Pinpoint the cell where the given text exists, returning its [X, Y] midpoint coordinate. 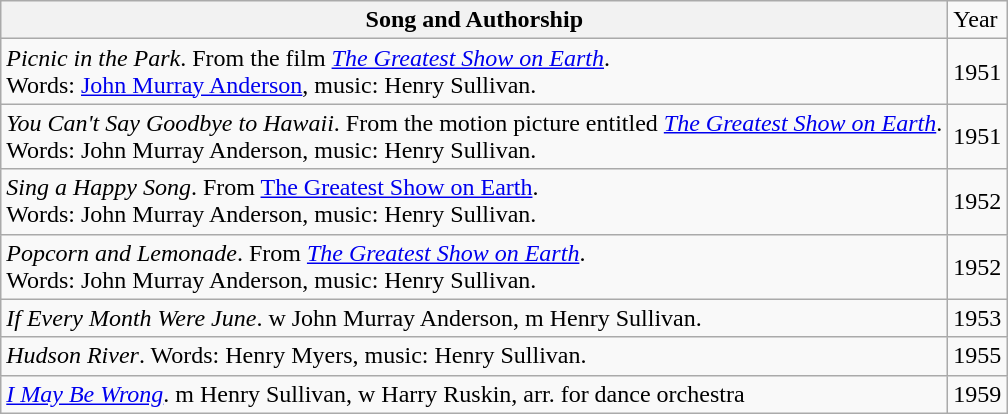
1959 [978, 394]
1955 [978, 356]
Popcorn and Lemonade. From The Greatest Show on Earth.Words: John Murray Anderson, music: Henry Sullivan. [474, 266]
I May Be Wrong. m Henry Sullivan, w Harry Ruskin, arr. for dance orchestra [474, 394]
Picnic in the Park. From the film The Greatest Show on Earth.Words: John Murray Anderson, music: Henry Sullivan. [474, 72]
Year [978, 20]
You Can't Say Goodbye to Hawaii. From the motion picture entitled The Greatest Show on Earth.Words: John Murray Anderson, music: Henry Sullivan. [474, 136]
Sing a Happy Song. From The Greatest Show on Earth.Words: John Murray Anderson, music: Henry Sullivan. [474, 202]
If Every Month Were June. w John Murray Anderson, m Henry Sullivan. [474, 318]
1953 [978, 318]
Song and Authorship [474, 20]
Hudson River. Words: Henry Myers, music: Henry Sullivan. [474, 356]
